Search for the cell housing the specified text and yield its [x, y] center coordinate. 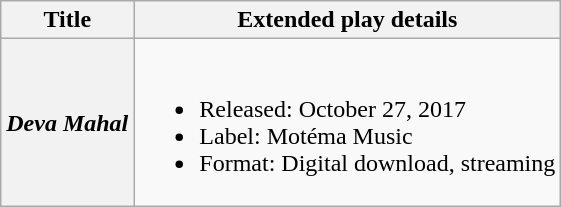
Released: October 27, 2017Label: Motéma MusicFormat: Digital download, streaming [348, 122]
Title [68, 20]
Deva Mahal [68, 122]
Extended play details [348, 20]
